Capture the cell that displays the provided text and extract its [x, y] central coordinate. 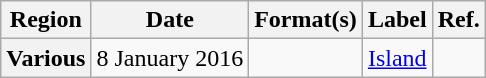
Various [46, 58]
Date [170, 20]
Label [397, 20]
Format(s) [306, 20]
Region [46, 20]
8 January 2016 [170, 58]
Ref. [458, 20]
Island [397, 58]
